Output the (X, Y) coordinate of the center of the cell containing the given text.  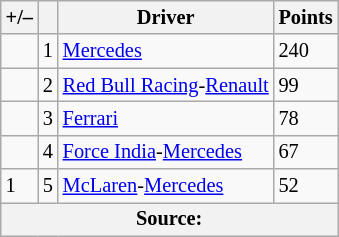
78 (306, 118)
67 (306, 152)
Mercedes (166, 51)
+/– (20, 17)
99 (306, 85)
5 (48, 186)
3 (48, 118)
4 (48, 152)
Source: (170, 219)
Ferrari (166, 118)
Force India-Mercedes (166, 152)
240 (306, 51)
Driver (166, 17)
Red Bull Racing-Renault (166, 85)
Points (306, 17)
52 (306, 186)
2 (48, 85)
McLaren-Mercedes (166, 186)
